Extract the (x, y) coordinate from the center of the cell holding the provided text.  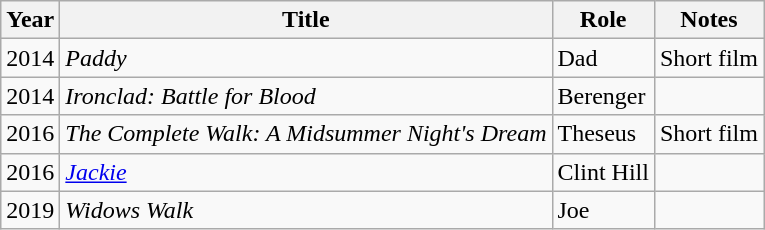
Berenger (603, 96)
Joe (603, 210)
Ironclad: Battle for Blood (306, 96)
Year (30, 20)
Widows Walk (306, 210)
Theseus (603, 134)
Title (306, 20)
Paddy (306, 58)
2019 (30, 210)
Notes (708, 20)
Dad (603, 58)
Clint Hill (603, 172)
Jackie (306, 172)
Role (603, 20)
The Complete Walk: A Midsummer Night's Dream (306, 134)
